Extract the [x, y] coordinate from the center of the cell holding the provided text.  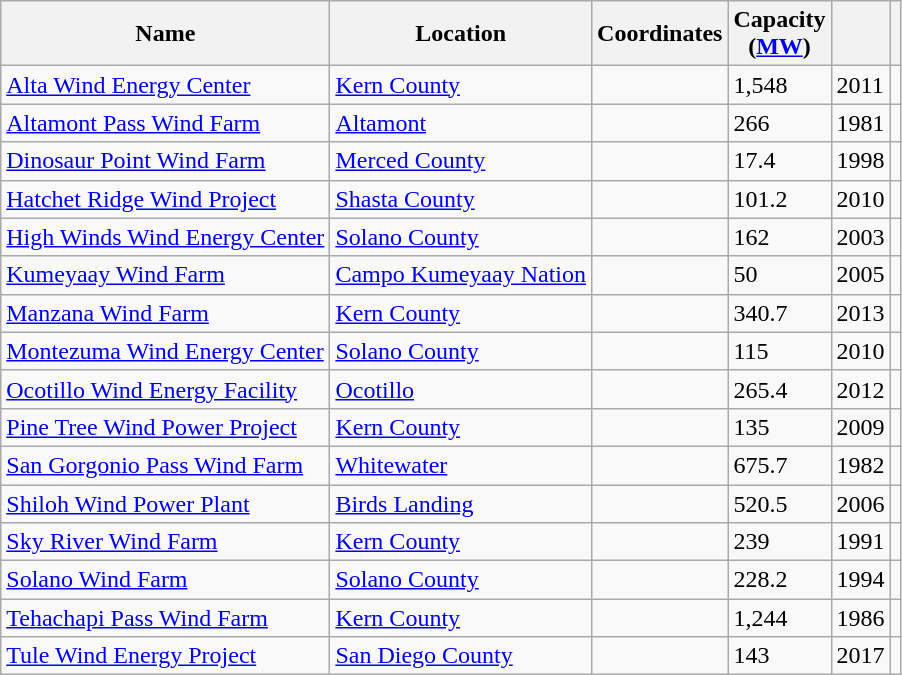
Birds Landing [461, 503]
340.7 [780, 313]
High Winds Wind Energy Center [166, 237]
1994 [860, 580]
Hatchet Ridge Wind Project [166, 199]
Solano Wind Farm [166, 580]
Shiloh Wind Power Plant [166, 503]
228.2 [780, 580]
Tehachapi Pass Wind Farm [166, 618]
1982 [860, 465]
2011 [860, 85]
115 [780, 351]
Campo Kumeyaay Nation [461, 275]
Pine Tree Wind Power Project [166, 427]
2013 [860, 313]
Altamont [461, 123]
266 [780, 123]
Whitewater [461, 465]
Ocotillo Wind Energy Facility [166, 389]
Merced County [461, 161]
1,548 [780, 85]
Altamont Pass Wind Farm [166, 123]
Montezuma Wind Energy Center [166, 351]
Tule Wind Energy Project [166, 656]
Dinosaur Point Wind Farm [166, 161]
2003 [860, 237]
265.4 [780, 389]
2005 [860, 275]
2017 [860, 656]
1,244 [780, 618]
162 [780, 237]
Coordinates [660, 34]
17.4 [780, 161]
1991 [860, 542]
101.2 [780, 199]
2012 [860, 389]
Name [166, 34]
San Diego County [461, 656]
1986 [860, 618]
143 [780, 656]
Capacity(MW) [780, 34]
Kumeyaay Wind Farm [166, 275]
1981 [860, 123]
San Gorgonio Pass Wind Farm [166, 465]
Alta Wind Energy Center [166, 85]
50 [780, 275]
Shasta County [461, 199]
2006 [860, 503]
Sky River Wind Farm [166, 542]
2009 [860, 427]
675.7 [780, 465]
Manzana Wind Farm [166, 313]
239 [780, 542]
Location [461, 34]
Ocotillo [461, 389]
520.5 [780, 503]
135 [780, 427]
1998 [860, 161]
